Identify which cell holds the provided text, then report its (X, Y) central coordinate. 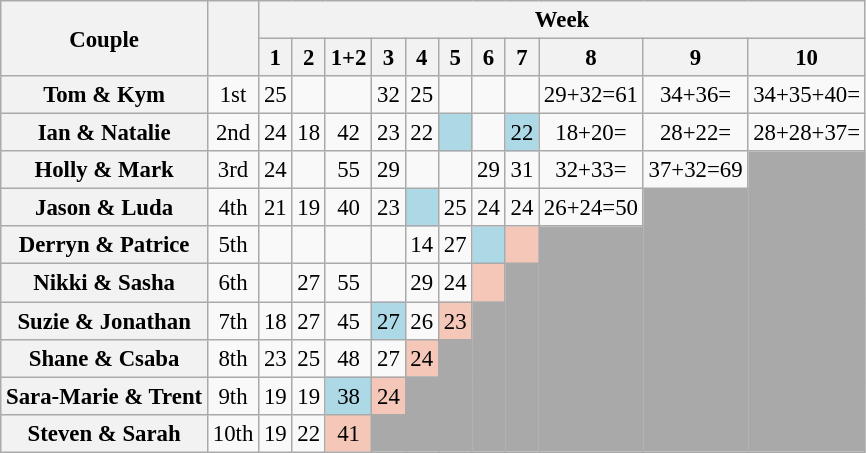
Holly & Mark (104, 170)
32+33= (592, 170)
3rd (232, 170)
42 (348, 133)
38 (348, 396)
28+22= (696, 133)
37+32=69 (696, 170)
4th (232, 208)
10th (232, 433)
6th (232, 283)
Week (562, 20)
10 (806, 58)
29+32=61 (592, 95)
32 (388, 95)
26+24=50 (592, 208)
Sara-Marie & Trent (104, 396)
Nikki & Sasha (104, 283)
18+20= (592, 133)
7th (232, 321)
7 (522, 58)
2 (308, 58)
Steven & Sarah (104, 433)
Derryn & Patrice (104, 245)
4 (422, 58)
Jason & Luda (104, 208)
26 (422, 321)
2nd (232, 133)
9 (696, 58)
Shane & Csaba (104, 358)
41 (348, 433)
21 (276, 208)
34+35+40= (806, 95)
8th (232, 358)
45 (348, 321)
48 (348, 358)
28+28+37= (806, 133)
8 (592, 58)
5th (232, 245)
9th (232, 396)
34+36= (696, 95)
40 (348, 208)
1 (276, 58)
1st (232, 95)
Suzie & Jonathan (104, 321)
5 (454, 58)
1+2 (348, 58)
14 (422, 245)
Ian & Natalie (104, 133)
6 (488, 58)
Couple (104, 38)
Tom & Kym (104, 95)
31 (522, 170)
3 (388, 58)
